Detect which cell encompasses the target text, then output its (x, y) center coordinate. 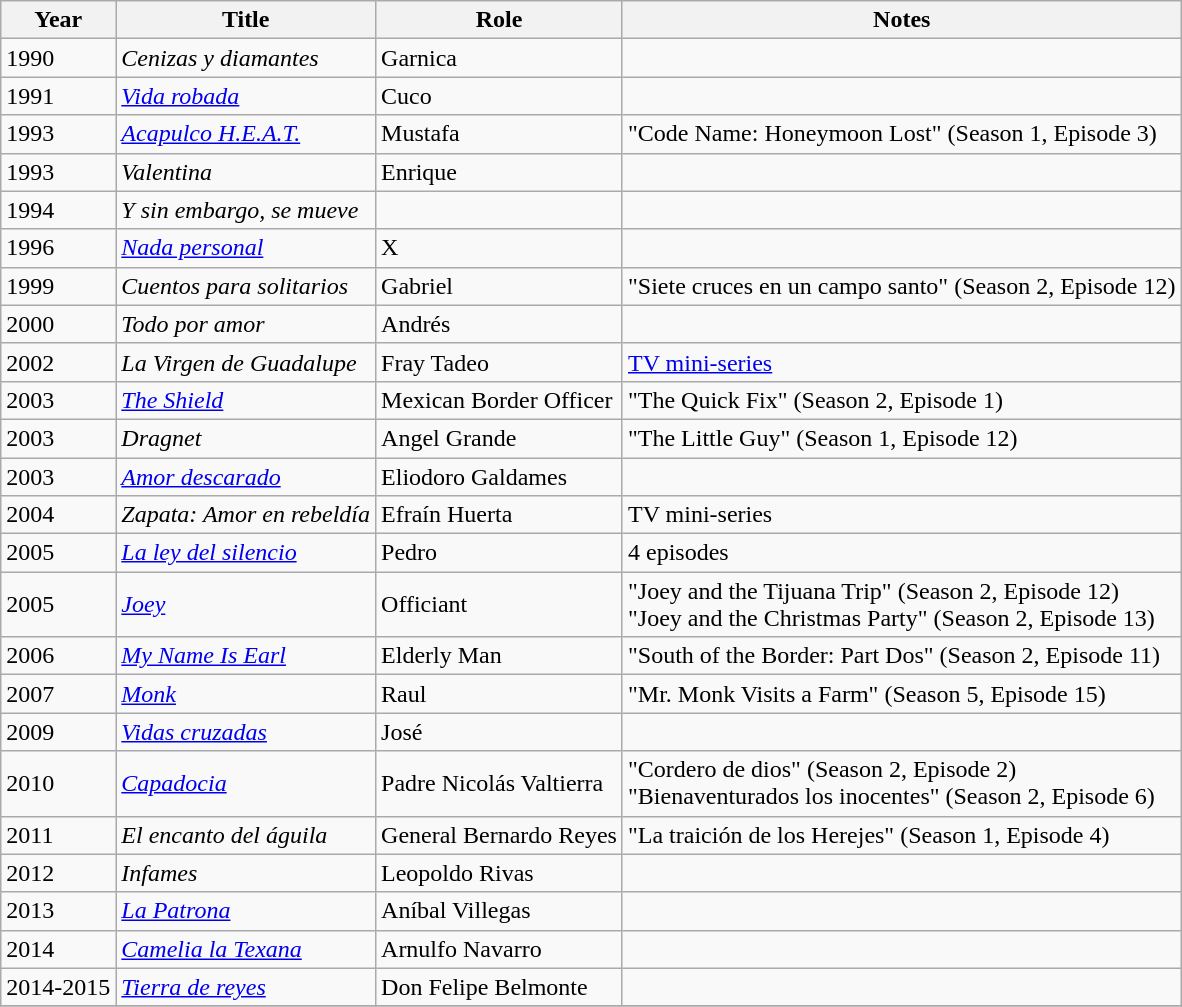
1996 (58, 248)
Title (246, 20)
Nada personal (246, 248)
1999 (58, 286)
2002 (58, 362)
Camelia la Texana (246, 949)
Monk (246, 694)
2009 (58, 732)
"Siete cruces en un campo santo" (Season 2, Episode 12) (902, 286)
Aníbal Villegas (500, 911)
2011 (58, 835)
Gabriel (500, 286)
2007 (58, 694)
General Bernardo Reyes (500, 835)
2012 (58, 873)
Dragnet (246, 438)
Fray Tadeo (500, 362)
"Mr. Monk Visits a Farm" (Season 5, Episode 15) (902, 694)
2013 (58, 911)
"Code Name: Honeymoon Lost" (Season 1, Episode 3) (902, 134)
Padre Nicolás Valtierra (500, 784)
Leopoldo Rivas (500, 873)
"The Quick Fix" (Season 2, Episode 1) (902, 400)
Capadocia (246, 784)
Andrés (500, 324)
Tierra de reyes (246, 987)
La Virgen de Guadalupe (246, 362)
José (500, 732)
Y sin embargo, se mueve (246, 210)
Cuco (500, 96)
Mexican Border Officer (500, 400)
The Shield (246, 400)
Raul (500, 694)
Garnica (500, 58)
"The Little Guy" (Season 1, Episode 12) (902, 438)
Infames (246, 873)
Efraín Huerta (500, 515)
Arnulfo Navarro (500, 949)
1991 (58, 96)
1990 (58, 58)
La Patrona (246, 911)
Joey (246, 604)
X (500, 248)
2004 (58, 515)
Vida robada (246, 96)
Don Felipe Belmonte (500, 987)
Acapulco H.E.A.T. (246, 134)
Amor descarado (246, 477)
2010 (58, 784)
Notes (902, 20)
"Cordero de dios" (Season 2, Episode 2)"Bienaventurados los inocentes" (Season 2, Episode 6) (902, 784)
Officiant (500, 604)
Elderly Man (500, 656)
2014 (58, 949)
El encanto del águila (246, 835)
Role (500, 20)
Enrique (500, 172)
My Name Is Earl (246, 656)
2000 (58, 324)
La ley del silencio (246, 553)
Vidas cruzadas (246, 732)
2014-2015 (58, 987)
1994 (58, 210)
Todo por amor (246, 324)
"La traición de los Herejes" (Season 1, Episode 4) (902, 835)
Pedro (500, 553)
4 episodes (902, 553)
"Joey and the Tijuana Trip" (Season 2, Episode 12)"Joey and the Christmas Party" (Season 2, Episode 13) (902, 604)
"South of the Border: Part Dos" (Season 2, Episode 11) (902, 656)
Zapata: Amor en rebeldía (246, 515)
Cuentos para solitarios (246, 286)
Cenizas y diamantes (246, 58)
Valentina (246, 172)
Year (58, 20)
Angel Grande (500, 438)
2006 (58, 656)
Eliodoro Galdames (500, 477)
Mustafa (500, 134)
